For the text-containing cell, return its midpoint in [X, Y] coordinate format. 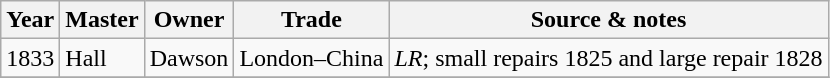
Source & notes [608, 20]
Master [102, 20]
1833 [30, 58]
Owner [189, 20]
Trade [312, 20]
Hall [102, 58]
Dawson [189, 58]
London–China [312, 58]
Year [30, 20]
LR; small repairs 1825 and large repair 1828 [608, 58]
